Output the [x, y] coordinate of the center of the cell containing the given text.  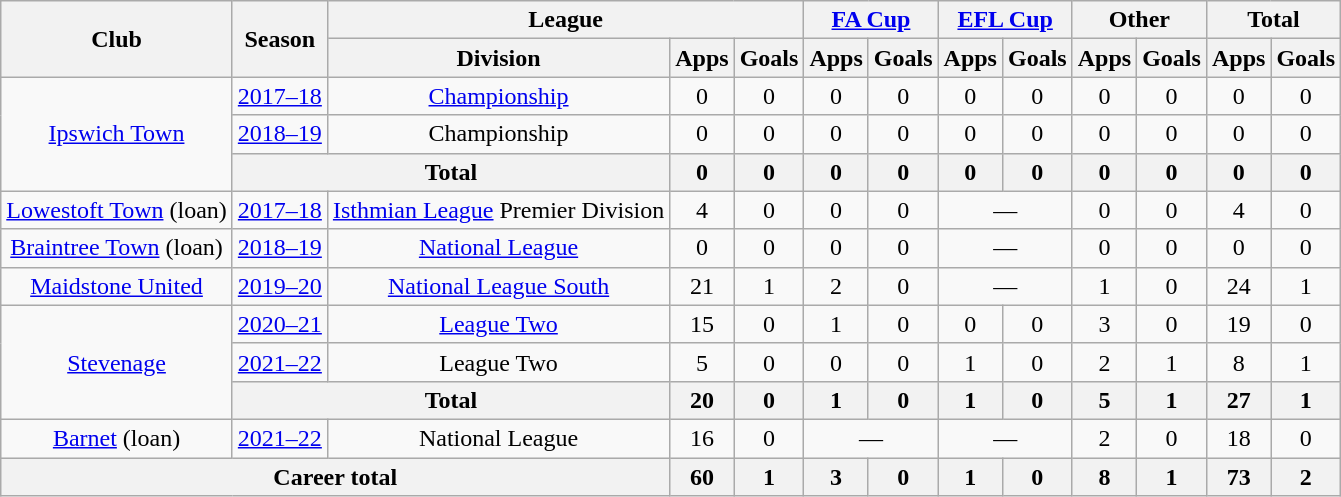
Lowestoft Town (loan) [117, 210]
18 [1238, 438]
Ipswich Town [117, 134]
National League South [498, 286]
24 [1238, 286]
Career total [336, 477]
20 [702, 400]
21 [702, 286]
Braintree Town (loan) [117, 248]
Division [498, 58]
Stevenage [117, 362]
EFL Cup [1005, 20]
Club [117, 39]
Barnet (loan) [117, 438]
League [566, 20]
27 [1238, 400]
15 [702, 324]
Maidstone United [117, 286]
2019–20 [280, 286]
Isthmian League Premier Division [498, 210]
2020–21 [280, 324]
Season [280, 39]
Other [1139, 20]
FA Cup [871, 20]
16 [702, 438]
73 [1238, 477]
60 [702, 477]
19 [1238, 324]
